From the cell containing the given text, extract its center point as [X, Y] coordinate. 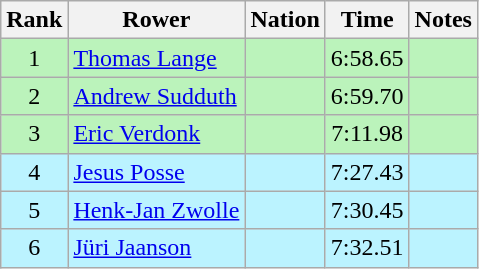
7:11.98 [367, 134]
Nation [285, 20]
6:58.65 [367, 58]
Andrew Sudduth [156, 96]
Notes [443, 20]
Eric Verdonk [156, 134]
2 [34, 96]
4 [34, 172]
7:32.51 [367, 248]
6 [34, 248]
Thomas Lange [156, 58]
Rower [156, 20]
Rank [34, 20]
Henk-Jan Zwolle [156, 210]
Jüri Jaanson [156, 248]
7:27.43 [367, 172]
Jesus Posse [156, 172]
1 [34, 58]
Time [367, 20]
6:59.70 [367, 96]
5 [34, 210]
7:30.45 [367, 210]
3 [34, 134]
